Scan for the cell matching the given text and deliver its [x, y] coordinate at center. 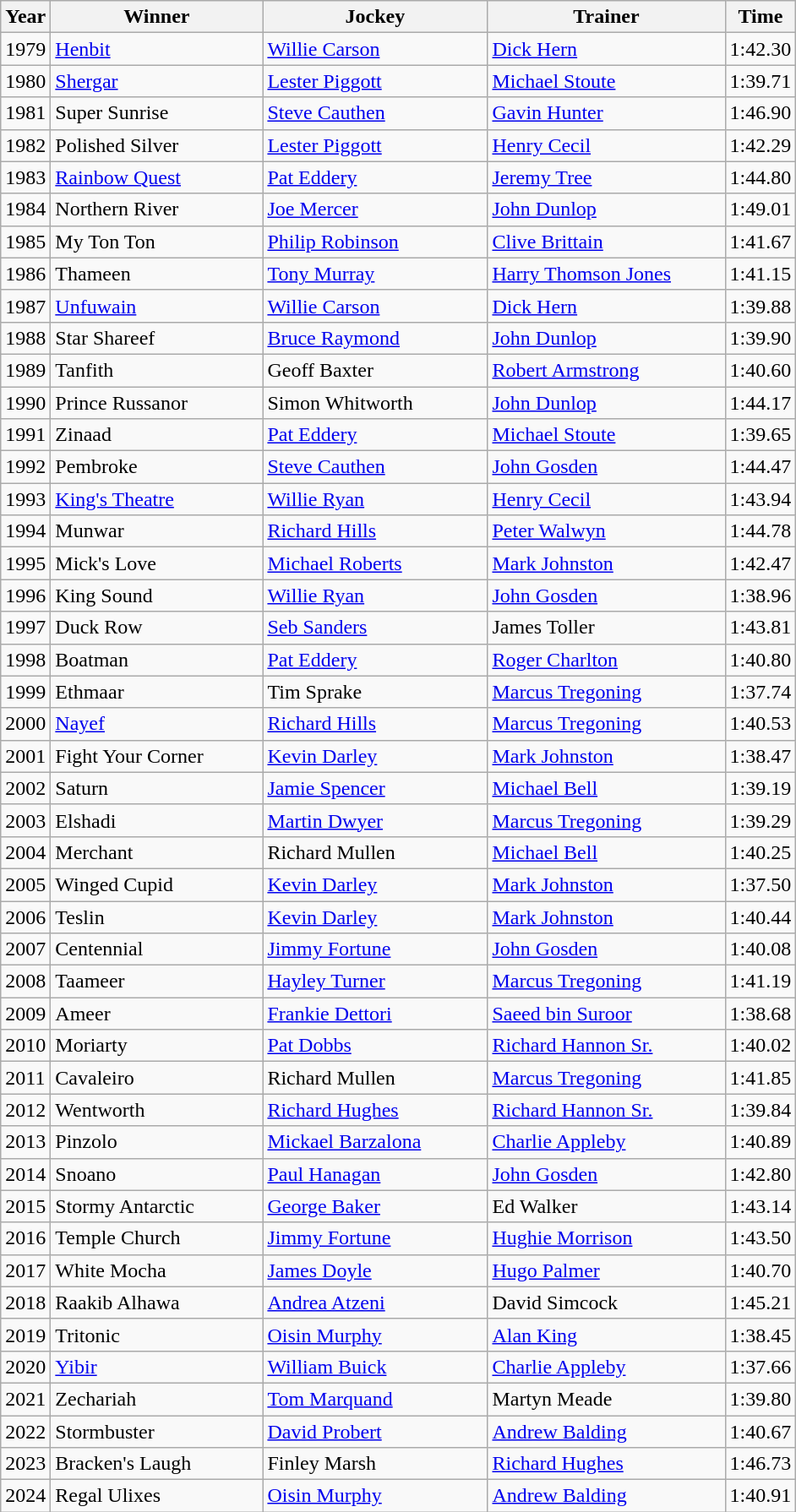
Regal Ulixes [157, 1496]
1:40.02 [761, 1046]
Tim Sprake [375, 692]
Simon Whitworth [375, 403]
Saeed bin Suroor [607, 1014]
Martyn Meade [607, 1399]
2007 [25, 949]
Philip Robinson [375, 242]
White Mocha [157, 1270]
Rainbow Quest [157, 177]
1:39.65 [761, 435]
Elshadi [157, 820]
1:37.74 [761, 692]
Robert Armstrong [607, 370]
1:39.29 [761, 820]
1:37.50 [761, 884]
1:40.91 [761, 1496]
1:43.81 [761, 628]
Bracken's Laugh [157, 1464]
1:40.08 [761, 949]
Seb Sanders [375, 628]
Ethmaar [157, 692]
1995 [25, 563]
Teslin [157, 916]
Saturn [157, 788]
Winged Cupid [157, 884]
Jamie Spencer [375, 788]
1:40.53 [761, 724]
Peter Walwyn [607, 531]
1991 [25, 435]
1981 [25, 113]
1:39.71 [761, 81]
2024 [25, 1496]
Gavin Hunter [607, 113]
1983 [25, 177]
1:40.67 [761, 1432]
Wentworth [157, 1110]
David Simcock [607, 1303]
1990 [25, 403]
Munwar [157, 531]
Pembroke [157, 467]
2010 [25, 1046]
2004 [25, 852]
Prince Russanor [157, 403]
Zechariah [157, 1399]
Andrea Atzeni [375, 1303]
1:39.80 [761, 1399]
James Doyle [375, 1270]
1986 [25, 274]
1:42.80 [761, 1174]
1994 [25, 531]
1982 [25, 145]
Ameer [157, 1014]
1989 [25, 370]
Hugo Palmer [607, 1270]
1:38.68 [761, 1014]
Clive Brittain [607, 242]
Trainer [607, 17]
1:44.80 [761, 177]
King's Theatre [157, 499]
1:44.78 [761, 531]
1:38.45 [761, 1335]
Tony Murray [375, 274]
1988 [25, 338]
Snoano [157, 1174]
Mickael Barzalona [375, 1142]
Duck Row [157, 628]
Stormbuster [157, 1432]
Yibir [157, 1367]
Thameen [157, 274]
1980 [25, 81]
1:38.47 [761, 756]
Ed Walker [607, 1206]
Cavaleiro [157, 1078]
2021 [25, 1399]
1:39.19 [761, 788]
Unfuwain [157, 306]
2016 [25, 1238]
Martin Dwyer [375, 820]
Jockey [375, 17]
Frankie Dettori [375, 1014]
2011 [25, 1078]
1984 [25, 209]
2014 [25, 1174]
Hughie Morrison [607, 1238]
1:44.47 [761, 467]
Raakib Alhawa [157, 1303]
Roger Charlton [607, 660]
Moriarty [157, 1046]
1:41.67 [761, 242]
1987 [25, 306]
1:49.01 [761, 209]
2005 [25, 884]
David Probert [375, 1432]
King Sound [157, 596]
1:40.25 [761, 852]
1:46.73 [761, 1464]
1:40.89 [761, 1142]
Taameer [157, 982]
1:43.94 [761, 499]
2003 [25, 820]
2017 [25, 1270]
1:39.84 [761, 1110]
Pinzolo [157, 1142]
1:42.47 [761, 563]
Super Sunrise [157, 113]
Boatman [157, 660]
Alan King [607, 1335]
2008 [25, 982]
1979 [25, 49]
Nayef [157, 724]
2022 [25, 1432]
Harry Thomson Jones [607, 274]
1:42.30 [761, 49]
Stormy Antarctic [157, 1206]
2015 [25, 1206]
Bruce Raymond [375, 338]
2013 [25, 1142]
Star Shareef [157, 338]
Michael Roberts [375, 563]
Hayley Turner [375, 982]
Joe Mercer [375, 209]
Year [25, 17]
2019 [25, 1335]
2020 [25, 1367]
1:43.14 [761, 1206]
2009 [25, 1014]
Polished Silver [157, 145]
Fight Your Corner [157, 756]
Tritonic [157, 1335]
1:44.17 [761, 403]
2018 [25, 1303]
Merchant [157, 852]
1:38.96 [761, 596]
1992 [25, 467]
1:40.70 [761, 1270]
2002 [25, 788]
Shergar [157, 81]
Zinaad [157, 435]
Time [761, 17]
James Toller [607, 628]
1:39.90 [761, 338]
1:45.21 [761, 1303]
1996 [25, 596]
1998 [25, 660]
1:43.50 [761, 1238]
2001 [25, 756]
1:41.85 [761, 1078]
1985 [25, 242]
2006 [25, 916]
1:40.80 [761, 660]
2023 [25, 1464]
Paul Hanagan [375, 1174]
George Baker [375, 1206]
Temple Church [157, 1238]
1999 [25, 692]
1:41.15 [761, 274]
Tom Marquand [375, 1399]
1:37.66 [761, 1367]
My Ton Ton [157, 242]
1:40.44 [761, 916]
Tanfith [157, 370]
Finley Marsh [375, 1464]
1:46.90 [761, 113]
1997 [25, 628]
1:40.60 [761, 370]
Jeremy Tree [607, 177]
Northern River [157, 209]
William Buick [375, 1367]
2012 [25, 1110]
Henbit [157, 49]
Geoff Baxter [375, 370]
2000 [25, 724]
1993 [25, 499]
1:39.88 [761, 306]
Winner [157, 17]
1:42.29 [761, 145]
Mick's Love [157, 563]
Pat Dobbs [375, 1046]
1:41.19 [761, 982]
Centennial [157, 949]
